Output the (x, y) coordinate of the center of the cell containing the given text.  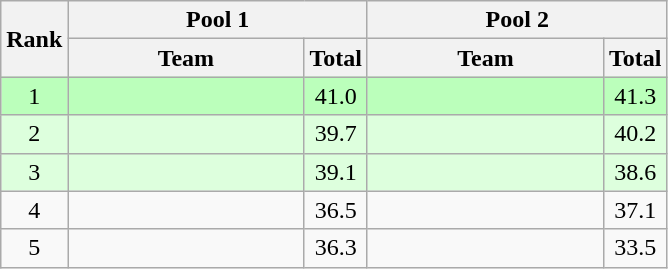
41.3 (636, 96)
36.3 (336, 248)
33.5 (636, 248)
36.5 (336, 210)
39.7 (336, 134)
37.1 (636, 210)
1 (34, 96)
Pool 1 (218, 20)
Pool 2 (517, 20)
5 (34, 248)
3 (34, 172)
4 (34, 210)
40.2 (636, 134)
39.1 (336, 172)
Rank (34, 39)
41.0 (336, 96)
2 (34, 134)
38.6 (636, 172)
